Identify which cell holds the provided text, then report its [x, y] central coordinate. 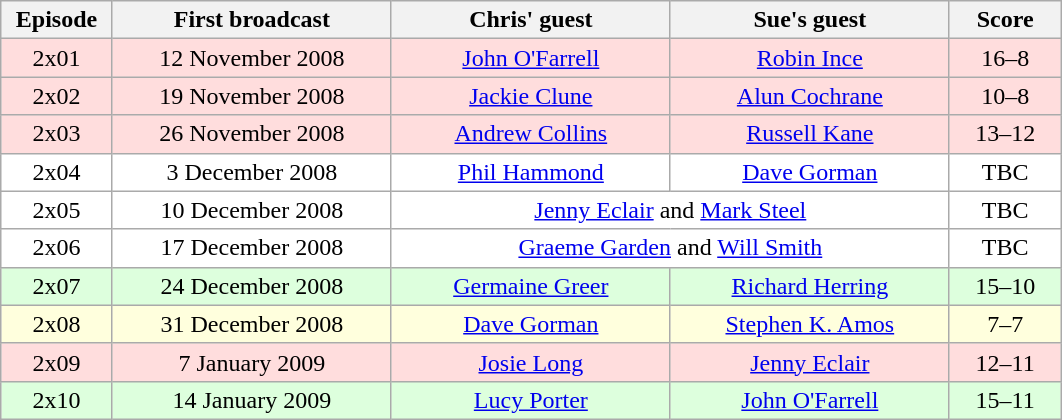
2x10 [57, 400]
Graeme Garden and Will Smith [670, 248]
Sue's guest [810, 20]
Robin Ince [810, 58]
13–12 [1005, 134]
16–8 [1005, 58]
Stephen K. Amos [810, 324]
2x08 [57, 324]
2x06 [57, 248]
14 January 2009 [252, 400]
Jackie Clune [530, 96]
12–11 [1005, 362]
Lucy Porter [530, 400]
Jenny Eclair [810, 362]
15–11 [1005, 400]
First broadcast [252, 20]
2x05 [57, 210]
Jenny Eclair and Mark Steel [670, 210]
2x09 [57, 362]
Josie Long [530, 362]
10–8 [1005, 96]
2x07 [57, 286]
Phil Hammond [530, 172]
31 December 2008 [252, 324]
26 November 2008 [252, 134]
Score [1005, 20]
12 November 2008 [252, 58]
Andrew Collins [530, 134]
2x02 [57, 96]
10 December 2008 [252, 210]
2x03 [57, 134]
7 January 2009 [252, 362]
2x01 [57, 58]
15–10 [1005, 286]
19 November 2008 [252, 96]
Chris' guest [530, 20]
7–7 [1005, 324]
17 December 2008 [252, 248]
Germaine Greer [530, 286]
2x04 [57, 172]
Richard Herring [810, 286]
Russell Kane [810, 134]
Episode [57, 20]
3 December 2008 [252, 172]
Alun Cochrane [810, 96]
24 December 2008 [252, 286]
